Locate the cell with the specified text and output its (X, Y) center coordinate. 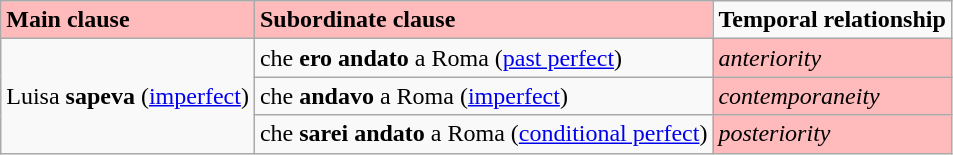
Luisa sapeva (imperfect) (128, 96)
posteriority (832, 134)
Main clause (128, 20)
che andavo a Roma (imperfect) (484, 96)
contemporaneity (832, 96)
anteriority (832, 58)
che ero andato a Roma (past perfect) (484, 58)
Subordinate clause (484, 20)
che sarei andato a Roma (conditional perfect) (484, 134)
Temporal relationship (832, 20)
